Pinpoint the cell where the given text exists, returning its (X, Y) midpoint coordinate. 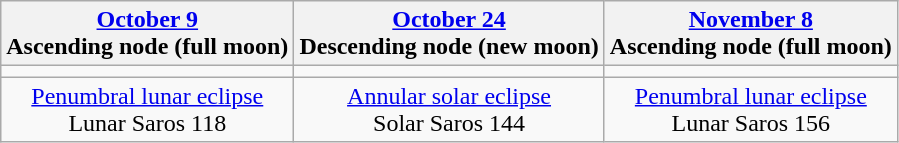
November 8Ascending node (full moon) (750, 34)
Penumbral lunar eclipseLunar Saros 156 (750, 110)
October 9Ascending node (full moon) (148, 34)
Penumbral lunar eclipseLunar Saros 118 (148, 110)
Annular solar eclipseSolar Saros 144 (449, 110)
October 24Descending node (new moon) (449, 34)
